Detect which cell encompasses the target text, then output its (x, y) center coordinate. 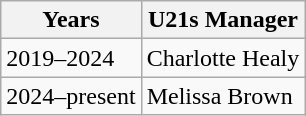
U21s Manager (223, 20)
2024–present (71, 96)
Melissa Brown (223, 96)
2019–2024 (71, 58)
Years (71, 20)
Charlotte Healy (223, 58)
